Return the (x, y) coordinate for the center point of the cell that contains the specified text.  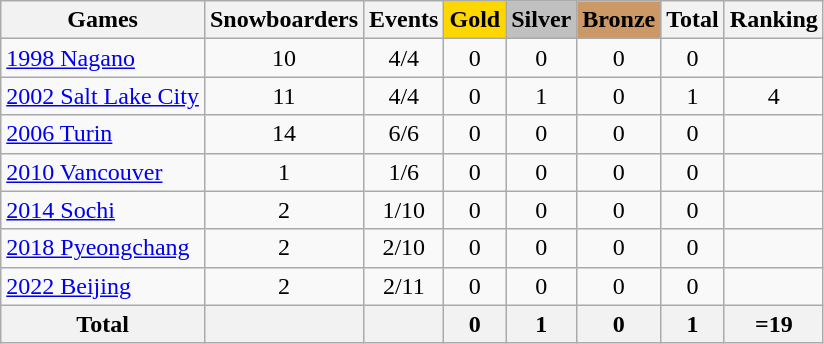
1/10 (404, 210)
6/6 (404, 134)
Bronze (619, 20)
2014 Sochi (103, 210)
Games (103, 20)
Gold (475, 20)
Snowboarders (284, 20)
11 (284, 96)
1998 Nagano (103, 58)
2002 Salt Lake City (103, 96)
2/11 (404, 286)
2/10 (404, 248)
2006 Turin (103, 134)
2010 Vancouver (103, 172)
Silver (542, 20)
10 (284, 58)
Events (404, 20)
2018 Pyeongchang (103, 248)
4 (774, 96)
=19 (774, 324)
2022 Beijing (103, 286)
Ranking (774, 20)
14 (284, 134)
1/6 (404, 172)
